Provide the [x, y] coordinate of the cell's center where the given text is located.  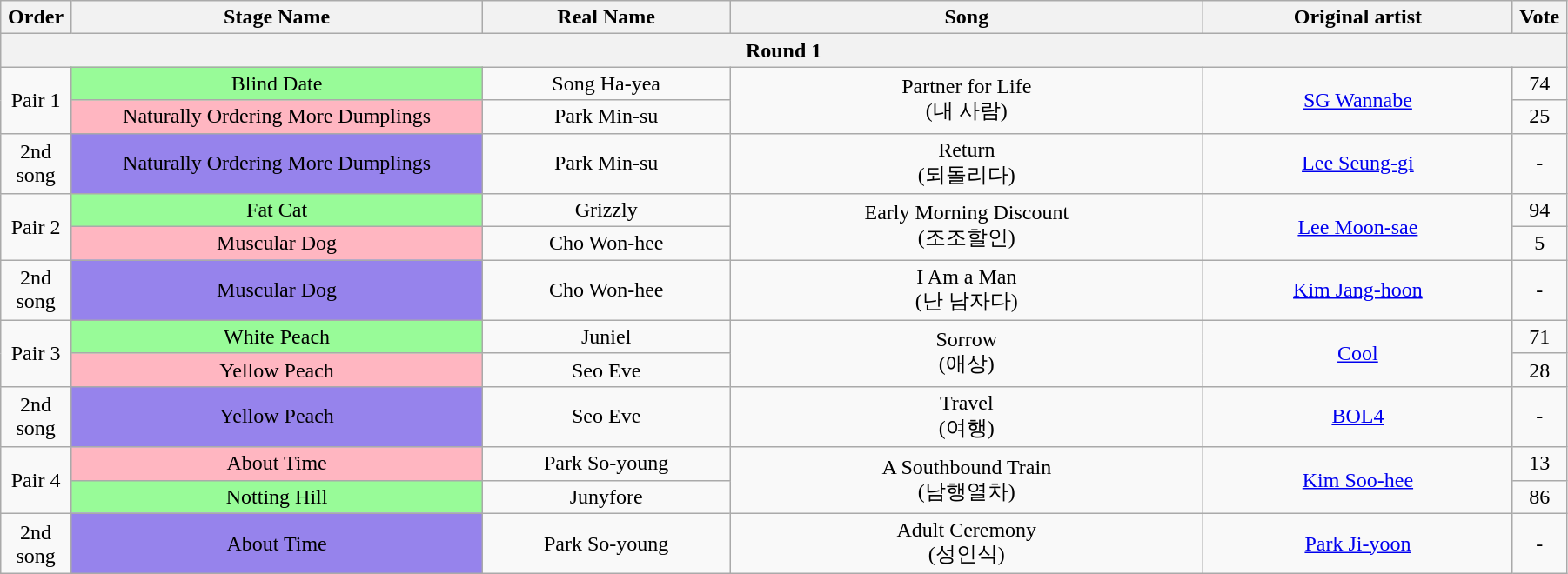
Park Ji-yoon [1357, 544]
Vote [1540, 17]
Pair 2 [37, 227]
5 [1540, 244]
Travel(여행) [967, 417]
13 [1540, 464]
Notting Hill [277, 497]
94 [1540, 210]
Kim Soo-hee [1357, 480]
Original artist [1357, 17]
Grizzly [606, 210]
SG Wannabe [1357, 100]
Pair 1 [37, 100]
Adult Ceremony(성인식) [967, 544]
Return(되돌리다) [967, 164]
Real Name [606, 17]
Lee Seung-gi [1357, 164]
Stage Name [277, 17]
Song [967, 17]
Juniel [606, 337]
Song Ha-yea [606, 83]
71 [1540, 337]
BOL4 [1357, 417]
Order [37, 17]
Cool [1357, 353]
A Southbound Train(남행열차) [967, 480]
Sorrow(애상) [967, 353]
Junyfore [606, 497]
Pair 4 [37, 480]
I Am a Man(난 남자다) [967, 290]
Kim Jang-hoon [1357, 290]
25 [1540, 117]
Partner for Life(내 사람) [967, 100]
74 [1540, 83]
Fat Cat [277, 210]
Round 1 [784, 50]
Early Morning Discount(조조할인) [967, 227]
Lee Moon-sae [1357, 227]
28 [1540, 370]
Pair 3 [37, 353]
Blind Date [277, 83]
86 [1540, 497]
White Peach [277, 337]
